Capture the cell that displays the provided text and extract its [x, y] central coordinate. 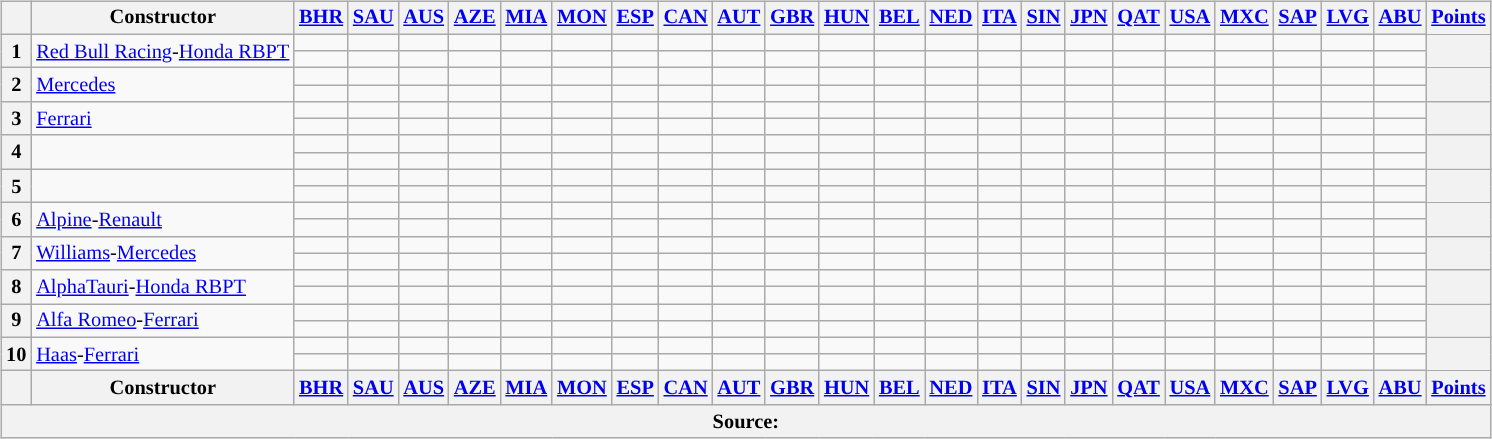
7 [16, 253]
Mercedes [162, 85]
1 [16, 51]
Alfa Romeo-Ferrari [162, 321]
Williams-Mercedes [162, 253]
3 [16, 119]
2 [16, 85]
AlphaTauri-Honda RBPT [162, 287]
5 [16, 186]
Alpine-Renault [162, 220]
Haas-Ferrari [162, 354]
8 [16, 287]
6 [16, 220]
Red Bull Racing-Honda RBPT [162, 51]
Source: [746, 422]
9 [16, 321]
Ferrari [162, 119]
10 [16, 354]
4 [16, 152]
